Output the [X, Y] coordinate of the center of the cell containing the given text.  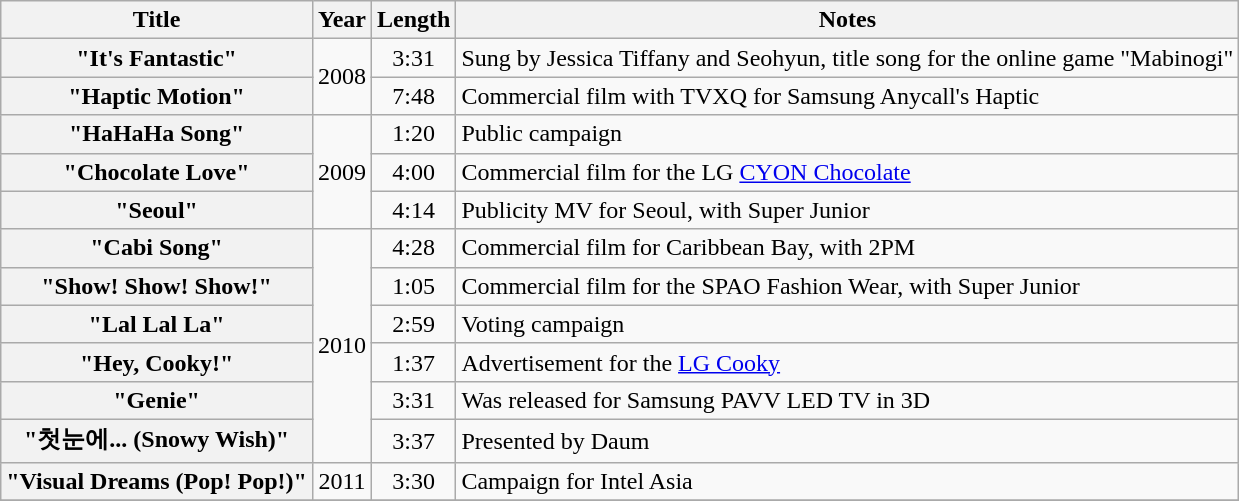
"Show! Show! Show!" [157, 286]
"첫눈에... (Snowy Wish)" [157, 440]
Title [157, 20]
"HaHaHa Song" [157, 134]
2011 [342, 481]
7:48 [414, 96]
1:05 [414, 286]
Sung by Jessica Tiffany and Seohyun, title song for the online game "Mabinogi" [848, 58]
"Hey, Cooky!" [157, 362]
Commercial film for the SPAO Fashion Wear, with Super Junior [848, 286]
"Visual Dreams (Pop! Pop!)" [157, 481]
1:37 [414, 362]
Campaign for Intel Asia [848, 481]
Commercial film for Caribbean Bay, with 2PM [848, 248]
1:20 [414, 134]
"It's Fantastic" [157, 58]
Commercial film for the LG CYON Chocolate [848, 172]
2:59 [414, 324]
Year [342, 20]
3:30 [414, 481]
Publicity MV for Seoul, with Super Junior [848, 210]
Notes [848, 20]
Advertisement for the LG Cooky [848, 362]
Length [414, 20]
"Genie" [157, 400]
Presented by Daum [848, 440]
"Haptic Motion" [157, 96]
Was released for Samsung PAVV LED TV in 3D [848, 400]
2008 [342, 77]
2009 [342, 172]
Voting campaign [848, 324]
Public campaign [848, 134]
4:28 [414, 248]
Commercial film with TVXQ for Samsung Anycall's Haptic [848, 96]
"Seoul" [157, 210]
"Cabi Song" [157, 248]
4:14 [414, 210]
"Chocolate Love" [157, 172]
2010 [342, 346]
"Lal Lal La" [157, 324]
3:37 [414, 440]
4:00 [414, 172]
